Return the [x, y] coordinate for the center point of the cell that contains the specified text.  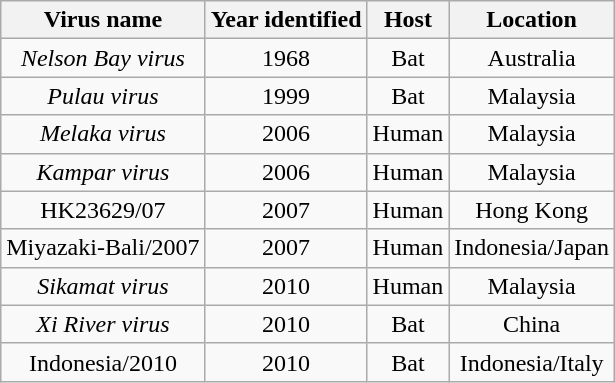
HK23629/07 [103, 210]
Australia [532, 58]
1999 [286, 96]
Indonesia/2010 [103, 362]
Sikamat virus [103, 286]
Virus name [103, 20]
Host [408, 20]
China [532, 324]
Nelson Bay virus [103, 58]
Location [532, 20]
Pulau virus [103, 96]
Melaka virus [103, 134]
Miyazaki-Bali/2007 [103, 248]
Indonesia/Italy [532, 362]
Year identified [286, 20]
Xi River virus [103, 324]
Kampar virus [103, 172]
Hong Kong [532, 210]
1968 [286, 58]
Indonesia/Japan [532, 248]
